Return [X, Y] of the center of cell containing provided text 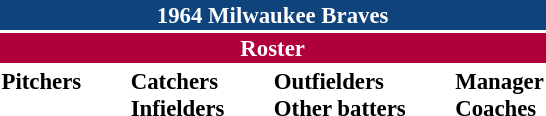
1964 Milwaukee Braves [272, 15]
Roster [272, 48]
